Search for the cell housing the specified text and yield its [X, Y] center coordinate. 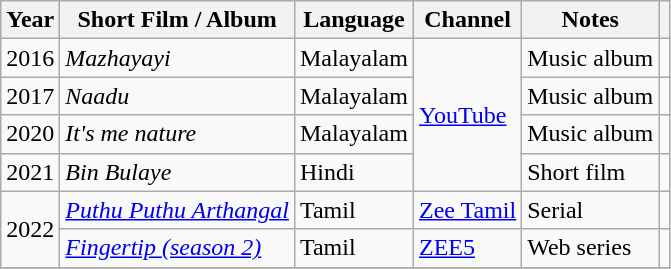
2020 [30, 134]
Zee Tamil [467, 210]
Naadu [178, 96]
Hindi [354, 172]
ZEE5 [467, 248]
Mazhayayi [178, 58]
Notes [590, 20]
It's me nature [178, 134]
Puthu Puthu Arthangal [178, 210]
Year [30, 20]
Web series [590, 248]
Bin Bulaye [178, 172]
Channel [467, 20]
Language [354, 20]
Short film [590, 172]
2016 [30, 58]
YouTube [467, 115]
Serial [590, 210]
Short Film / Album [178, 20]
2017 [30, 96]
2021 [30, 172]
2022 [30, 229]
Fingertip (season 2) [178, 248]
